Extract the (X, Y) coordinate from the center of the cell holding the provided text.  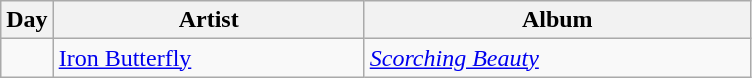
Scorching Beauty (557, 58)
Iron Butterfly (208, 58)
Day (27, 20)
Album (557, 20)
Artist (208, 20)
